Return the [x, y] coordinate for the center point of the cell that contains the specified text.  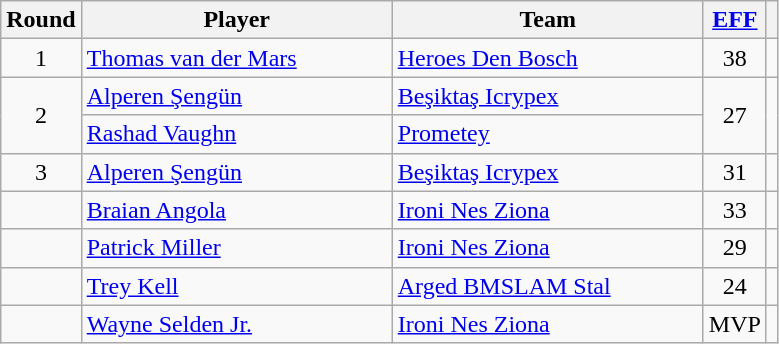
33 [734, 210]
Braian Angola [236, 210]
Patrick Miller [236, 248]
Prometey [548, 134]
Rashad Vaughn [236, 134]
Thomas van der Mars [236, 58]
1 [41, 58]
Player [236, 20]
29 [734, 248]
Team [548, 20]
31 [734, 172]
Trey Kell [236, 286]
27 [734, 115]
MVP [734, 324]
38 [734, 58]
3 [41, 172]
24 [734, 286]
Round [41, 20]
EFF [734, 20]
Wayne Selden Jr. [236, 324]
Heroes Den Bosch [548, 58]
Arged BMSLAM Stal [548, 286]
2 [41, 115]
